Capture the cell that displays the provided text and extract its [X, Y] central coordinate. 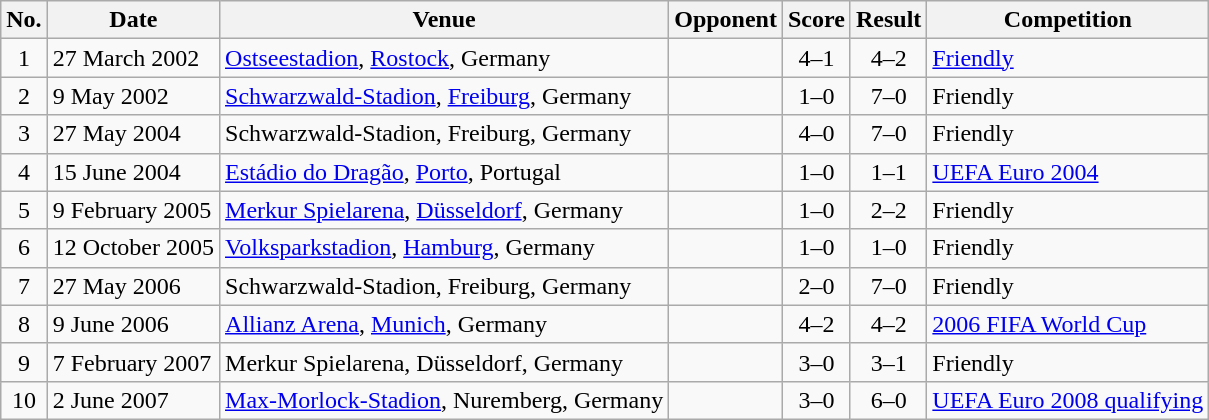
6–0 [888, 400]
2 June 2007 [133, 400]
2–2 [888, 210]
No. [24, 20]
Volksparkstadion, Hamburg, Germany [444, 248]
2 [24, 96]
12 October 2005 [133, 248]
3 [24, 134]
1 [24, 58]
27 May 2006 [133, 286]
Score [816, 20]
Allianz Arena, Munich, Germany [444, 324]
UEFA Euro 2004 [1068, 172]
Date [133, 20]
Max-Morlock-Stadion, Nuremberg, Germany [444, 400]
5 [24, 210]
Estádio do Dragão, Porto, Portugal [444, 172]
UEFA Euro 2008 qualifying [1068, 400]
Ostseestadion, Rostock, Germany [444, 58]
7 February 2007 [133, 362]
4–0 [816, 134]
9 May 2002 [133, 96]
1–1 [888, 172]
8 [24, 324]
4–1 [816, 58]
27 March 2002 [133, 58]
7 [24, 286]
Venue [444, 20]
9 February 2005 [133, 210]
2–0 [816, 286]
2006 FIFA World Cup [1068, 324]
27 May 2004 [133, 134]
15 June 2004 [133, 172]
3–1 [888, 362]
10 [24, 400]
Opponent [726, 20]
Competition [1068, 20]
6 [24, 248]
4 [24, 172]
9 June 2006 [133, 324]
Result [888, 20]
9 [24, 362]
